Scan for the cell matching the given text and deliver its [X, Y] coordinate at center. 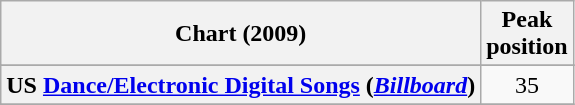
Chart (2009) [241, 34]
35 [527, 85]
Peakposition [527, 34]
US Dance/Electronic Digital Songs (Billboard) [241, 85]
